For the text-containing cell, return its midpoint in (x, y) coordinate format. 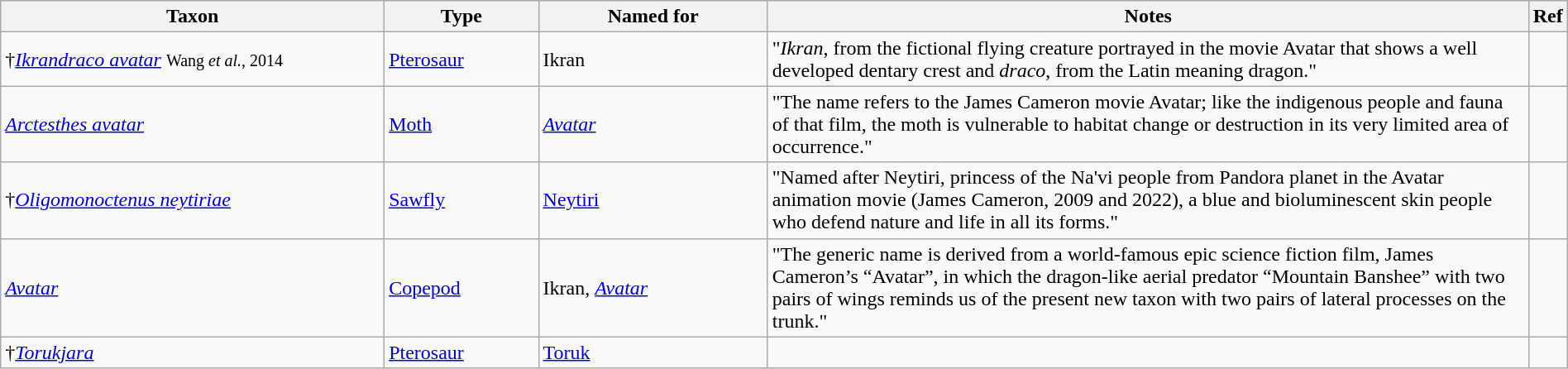
Taxon (193, 17)
Moth (461, 124)
Ikran (653, 60)
Named for (653, 17)
†Ikrandraco avatar Wang et al., 2014 (193, 60)
Toruk (653, 352)
†Oligomonoctenus neytiriae (193, 200)
Arctesthes avatar (193, 124)
Neytiri (653, 200)
Sawfly (461, 200)
†Torukjara (193, 352)
Ikran, Avatar (653, 288)
Ref (1548, 17)
Notes (1148, 17)
Copepod (461, 288)
Type (461, 17)
